Capture the cell that displays the provided text and extract its (X, Y) central coordinate. 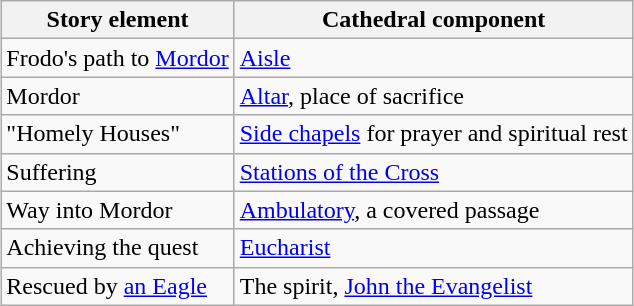
Achieving the quest (118, 248)
Frodo's path to Mordor (118, 58)
Suffering (118, 172)
Eucharist (434, 248)
Story element (118, 20)
Altar, place of sacrifice (434, 96)
Ambulatory, a covered passage (434, 210)
Side chapels for prayer and spiritual rest (434, 134)
Rescued by an Eagle (118, 286)
Mordor (118, 96)
Stations of the Cross (434, 172)
Way into Mordor (118, 210)
The spirit, John the Evangelist (434, 286)
"Homely Houses" (118, 134)
Aisle (434, 58)
Cathedral component (434, 20)
